Output the [x, y] coordinate of the center of the cell containing the given text.  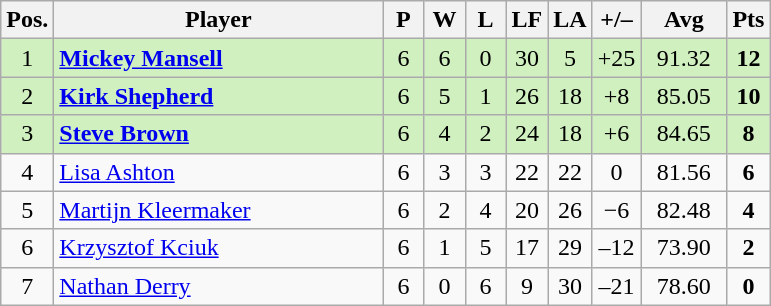
+8 [616, 96]
85.05 [684, 96]
LF [527, 20]
–12 [616, 248]
+/– [616, 20]
73.90 [684, 248]
P [404, 20]
Pos. [28, 20]
12 [748, 58]
Player [218, 20]
91.32 [684, 58]
Steve Brown [218, 134]
81.56 [684, 172]
7 [28, 286]
−6 [616, 210]
20 [527, 210]
8 [748, 134]
82.48 [684, 210]
Lisa Ashton [218, 172]
9 [527, 286]
LA [570, 20]
Krzysztof Kciuk [218, 248]
Avg [684, 20]
24 [527, 134]
10 [748, 96]
L [486, 20]
+6 [616, 134]
78.60 [684, 286]
Mickey Mansell [218, 58]
+25 [616, 58]
Martijn Kleermaker [218, 210]
W [444, 20]
17 [527, 248]
29 [570, 248]
–21 [616, 286]
Pts [748, 20]
Nathan Derry [218, 286]
84.65 [684, 134]
Kirk Shepherd [218, 96]
